Output the [x, y] coordinate of the center of the cell containing the given text.  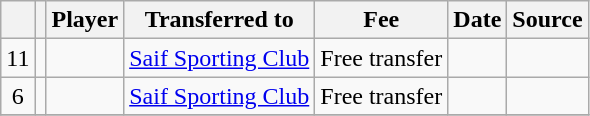
Player [85, 20]
Source [548, 20]
Transferred to [220, 20]
Date [478, 20]
6 [18, 96]
11 [18, 58]
Fee [382, 20]
